Extract the (x, y) coordinate from the center of the cell holding the provided text.  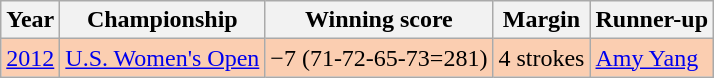
Winning score (379, 20)
Championship (162, 20)
U.S. Women's Open (162, 58)
Margin (542, 20)
Amy Yang (652, 58)
4 strokes (542, 58)
2012 (30, 58)
Runner-up (652, 20)
Year (30, 20)
−7 (71-72-65-73=281) (379, 58)
